Detect which cell encompasses the target text, then output its [x, y] center coordinate. 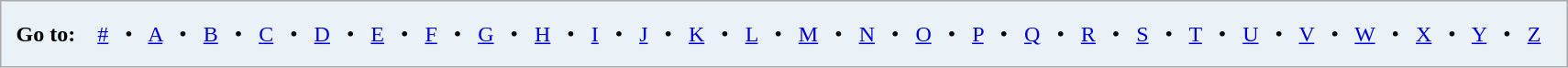
Go to: # • A • B • C • D • E • F • G • H • I • J • K • L • M • N • O • P • Q • R • S • T • U • V • W • X • Y • Z [784, 34]
